Detect which cell encompasses the target text, then output its (x, y) center coordinate. 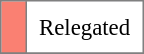
Relegated (84, 27)
